Output the [X, Y] coordinate of the center of the cell containing the given text.  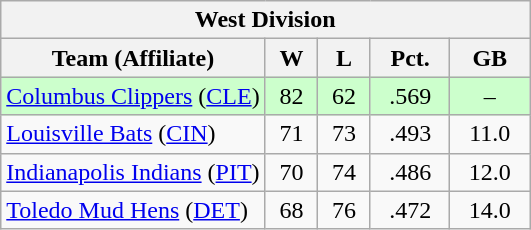
L [344, 58]
– [490, 96]
.472 [410, 210]
Columbus Clippers (CLE) [133, 96]
.493 [410, 134]
68 [292, 210]
.486 [410, 172]
.569 [410, 96]
GB [490, 58]
Team (Affiliate) [133, 58]
74 [344, 172]
Indianapolis Indians (PIT) [133, 172]
12.0 [490, 172]
76 [344, 210]
62 [344, 96]
Louisville Bats (CIN) [133, 134]
73 [344, 134]
82 [292, 96]
14.0 [490, 210]
70 [292, 172]
71 [292, 134]
Toledo Mud Hens (DET) [133, 210]
Pct. [410, 58]
11.0 [490, 134]
West Division [266, 20]
W [292, 58]
